Output the (x, y) coordinate of the center of the cell containing the given text.  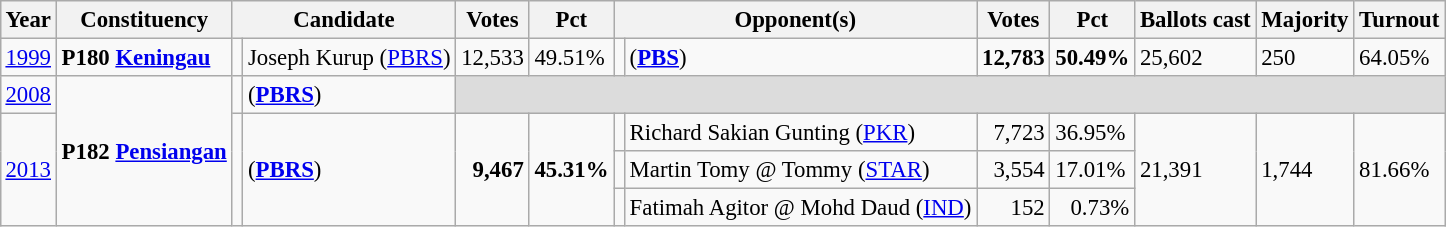
49.51% (572, 57)
64.05% (1400, 57)
P180 Keningau (144, 57)
P182 Pensiangan (144, 151)
36.95% (1092, 133)
21,391 (1196, 170)
Martin Tomy @ Tommy (STAR) (800, 170)
250 (1305, 57)
81.66% (1400, 170)
45.31% (572, 170)
17.01% (1092, 170)
9,467 (492, 170)
12,533 (492, 57)
Constituency (144, 20)
(PBS) (800, 57)
Candidate (344, 20)
1,744 (1305, 170)
2008 (28, 95)
3,554 (1014, 170)
1999 (28, 57)
Fatimah Agitor @ Mohd Daud (IND) (800, 208)
2013 (28, 170)
Richard Sakian Gunting (PKR) (800, 133)
Majority (1305, 20)
Opponent(s) (796, 20)
Year (28, 20)
0.73% (1092, 208)
25,602 (1196, 57)
50.49% (1092, 57)
Turnout (1400, 20)
Ballots cast (1196, 20)
7,723 (1014, 133)
12,783 (1014, 57)
152 (1014, 208)
Joseph Kurup (PBRS) (350, 57)
